Detect which cell encompasses the target text, then output its (x, y) center coordinate. 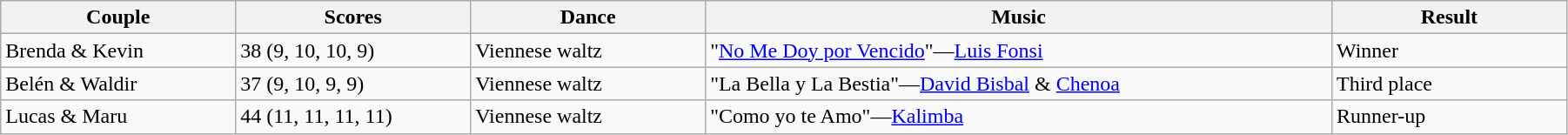
Third place (1449, 84)
44 (11, 11, 11, 11) (353, 117)
"Como yo te Amo"—Kalimba (1019, 117)
Lucas & Maru (118, 117)
Couple (118, 17)
Music (1019, 17)
"No Me Doy por Vencido"—Luis Fonsi (1019, 51)
Scores (353, 17)
Dance (588, 17)
Result (1449, 17)
Winner (1449, 51)
Brenda & Kevin (118, 51)
38 (9, 10, 10, 9) (353, 51)
"La Bella y La Bestia"—David Bisbal & Chenoa (1019, 84)
37 (9, 10, 9, 9) (353, 84)
Belén & Waldir (118, 84)
Runner-up (1449, 117)
